Find where the given text appears and provide that cell's center as [X, Y] coordinate. 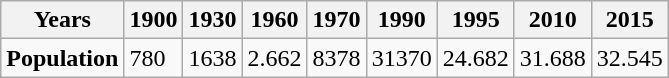
24.682 [476, 58]
31.688 [552, 58]
1930 [212, 20]
1990 [402, 20]
2015 [630, 20]
32.545 [630, 58]
1638 [212, 58]
2010 [552, 20]
31370 [402, 58]
Years [62, 20]
1900 [154, 20]
1970 [336, 20]
1960 [274, 20]
2.662 [274, 58]
Population [62, 58]
8378 [336, 58]
780 [154, 58]
1995 [476, 20]
